Extract the [x, y] coordinate from the center of the cell holding the provided text.  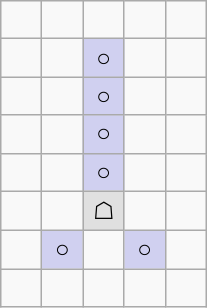
☖ [104, 211]
